From the cell containing the given text, extract its center point as (x, y) coordinate. 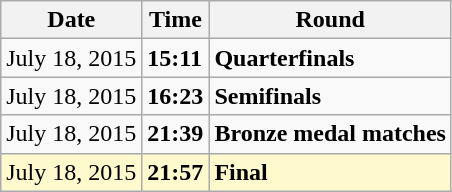
Semifinals (330, 96)
Date (72, 20)
Bronze medal matches (330, 134)
16:23 (176, 96)
Round (330, 20)
Final (330, 172)
Time (176, 20)
21:57 (176, 172)
15:11 (176, 58)
21:39 (176, 134)
Quarterfinals (330, 58)
